Search for the cell housing the specified text and yield its [X, Y] center coordinate. 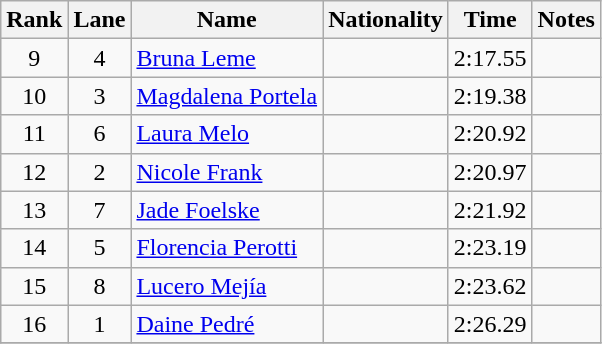
11 [34, 134]
Name [227, 20]
Nationality [386, 20]
6 [100, 134]
Florencia Perotti [227, 248]
2:23.62 [490, 286]
Lane [100, 20]
2:19.38 [490, 96]
1 [100, 324]
8 [100, 286]
2:20.92 [490, 134]
Jade Foelske [227, 210]
14 [34, 248]
4 [100, 58]
9 [34, 58]
15 [34, 286]
Bruna Leme [227, 58]
2:23.19 [490, 248]
Laura Melo [227, 134]
2:17.55 [490, 58]
2:21.92 [490, 210]
3 [100, 96]
12 [34, 172]
5 [100, 248]
Nicole Frank [227, 172]
Lucero Mejía [227, 286]
7 [100, 210]
Notes [566, 20]
Daine Pedré [227, 324]
13 [34, 210]
2:26.29 [490, 324]
Magdalena Portela [227, 96]
Time [490, 20]
2:20.97 [490, 172]
2 [100, 172]
Rank [34, 20]
16 [34, 324]
10 [34, 96]
